Capture the cell that displays the provided text and extract its (x, y) central coordinate. 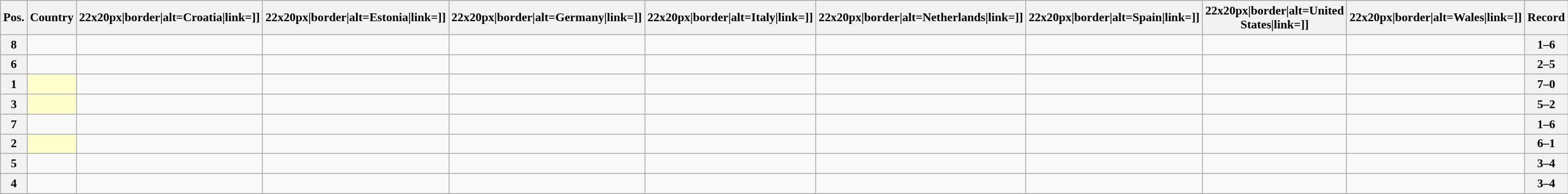
5–2 (1546, 104)
1 (14, 85)
22x20px|border|alt=Croatia|link=]] (170, 18)
7 (14, 124)
5 (14, 164)
22x20px|border|alt=Spain|link=]] (1114, 18)
22x20px|border|alt=Netherlands|link=]] (921, 18)
22x20px|border|alt=Estonia|link=]] (356, 18)
22x20px|border|alt=Germany|link=]] (547, 18)
7–0 (1546, 85)
Record (1546, 18)
Pos. (14, 18)
Country (52, 18)
6 (14, 65)
6–1 (1546, 144)
22x20px|border|alt=Wales|link=]] (1435, 18)
2 (14, 144)
8 (14, 45)
2–5 (1546, 65)
4 (14, 184)
22x20px|border|alt=United States|link=]] (1274, 18)
3 (14, 104)
22x20px|border|alt=Italy|link=]] (730, 18)
